Locate the cell with the specified text and output its [x, y] center coordinate. 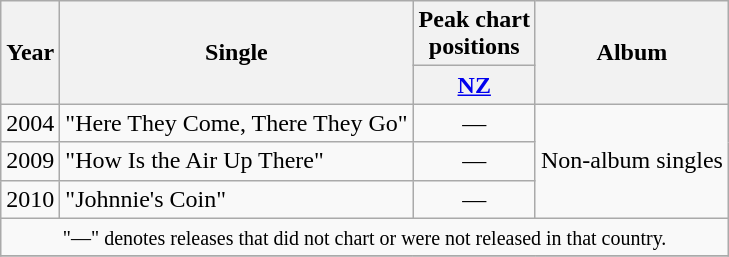
Non-album singles [632, 161]
2010 [30, 199]
Peak chartpositions [474, 34]
"How Is the Air Up There" [236, 161]
"Here They Come, There They Go" [236, 123]
2009 [30, 161]
Album [632, 52]
2004 [30, 123]
Single [236, 52]
NZ [474, 85]
Year [30, 52]
"Johnnie's Coin" [236, 199]
"—" denotes releases that did not chart or were not released in that country. [365, 237]
